Return the [x, y] coordinate for the center point of the cell that contains the specified text.  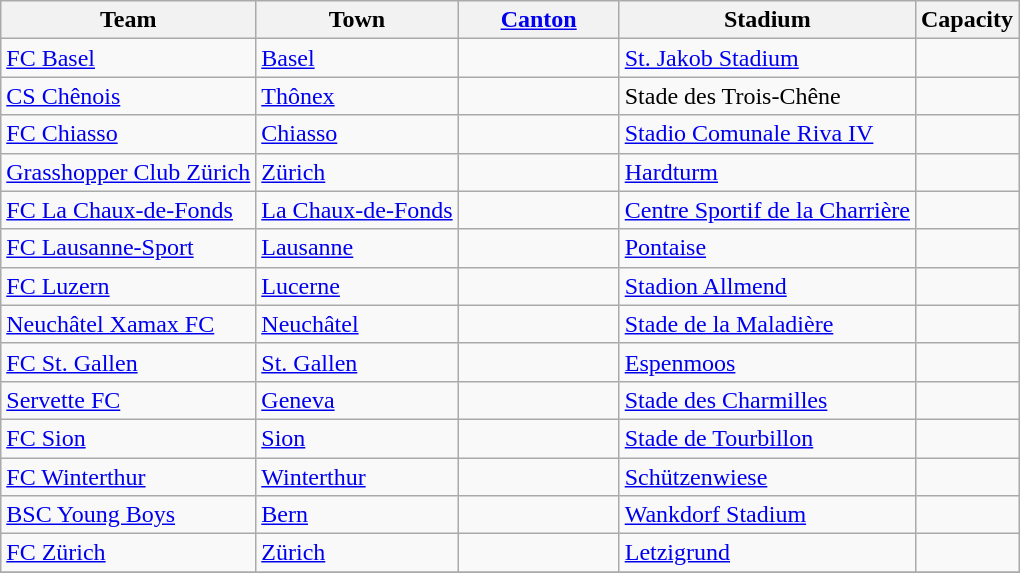
Centre Sportif de la Charrière [767, 210]
Stade des Charmilles [767, 400]
Grasshopper Club Zürich [128, 172]
Basel [357, 58]
Geneva [357, 400]
FC Winterthur [128, 477]
Bern [357, 515]
Hardturm [767, 172]
Wankdorf Stadium [767, 515]
FC Luzern [128, 286]
Stade de Tourbillon [767, 438]
La Chaux-de-Fonds [357, 210]
Town [357, 20]
Servette FC [128, 400]
Lausanne [357, 248]
Stadio Comunale Riva IV [767, 134]
Espenmoos [767, 362]
BSC Young Boys [128, 515]
FC La Chaux-de-Fonds [128, 210]
FC Sion [128, 438]
Neuchâtel [357, 324]
Pontaise [767, 248]
Neuchâtel Xamax FC [128, 324]
Sion [357, 438]
St. Jakob Stadium [767, 58]
Team [128, 20]
Lucerne [357, 286]
Capacity [966, 20]
Winterthur [357, 477]
St. Gallen [357, 362]
Stade des Trois-Chêne [767, 96]
Schützenwiese [767, 477]
FC Basel [128, 58]
Stadium [767, 20]
FC St. Gallen [128, 362]
Chiasso [357, 134]
Thônex [357, 96]
FC Lausanne-Sport [128, 248]
Stade de la Maladière [767, 324]
Letzigrund [767, 553]
Stadion Allmend [767, 286]
CS Chênois [128, 96]
FC Zürich [128, 553]
FC Chiasso [128, 134]
Canton [538, 20]
